Pinpoint the cell where the given text exists, returning its (x, y) midpoint coordinate. 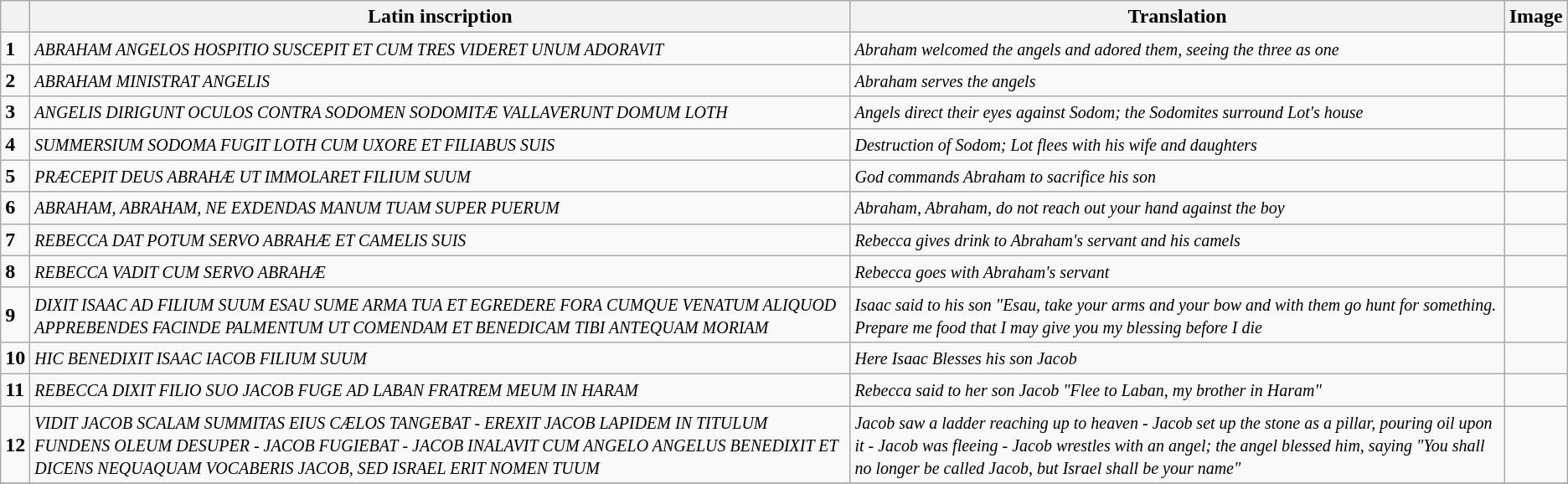
God commands Abraham to sacrifice his son (1178, 176)
SUMMERSIUM SODOMA FUGIT LOTH CUM UXORE ET FILIABUS SUIS (441, 144)
5 (15, 176)
Translation (1178, 17)
1 (15, 49)
Latin inscription (441, 17)
HIC BENEDIXIT ISAAC IACOB FILIUM SUUM (441, 358)
REBECCA DIXIT FILIO SUO JACOB FUGE AD LABAN FRATREM MEUM IN HARAM (441, 389)
4 (15, 144)
12 (15, 444)
6 (15, 208)
PRÆCEPIT DEUS ABRAHÆ UT IMMOLARET FILIUM SUUM (441, 176)
ANGELIS DIRIGUNT OCULOS CONTRA SODOMEN SODOMITÆ VALLAVERUNT DOMUM LOTH (441, 112)
Image (1536, 17)
REBECCA VADIT CUM SERVO ABRAHÆ (441, 271)
7 (15, 239)
2 (15, 80)
Rebecca goes with Abraham's servant (1178, 271)
10 (15, 358)
Here Isaac Blesses his son Jacob (1178, 358)
Destruction of Sodom; Lot flees with his wife and daughters (1178, 144)
Rebecca gives drink to Abraham's servant and his camels (1178, 239)
REBECCA DAT POTUM SERVO ABRAHÆ ET CAMELIS SUIS (441, 239)
ABRAHAM ANGELOS HOSPITIO SUSCEPIT ET CUM TRES VIDERET UNUM ADORAVIT (441, 49)
ABRAHAM MINISTRAT ANGELIS (441, 80)
8 (15, 271)
ABRAHAM, ABRAHAM, NE EXDENDAS MANUM TUAM SUPER PUERUM (441, 208)
Rebecca said to her son Jacob "Flee to Laban, my brother in Haram" (1178, 389)
9 (15, 315)
Angels direct their eyes against Sodom; the Sodomites surround Lot's house (1178, 112)
3 (15, 112)
Abraham welcomed the angels and adored them, seeing the three as one (1178, 49)
Abraham serves the angels (1178, 80)
11 (15, 389)
Abraham, Abraham, do not reach out your hand against the boy (1178, 208)
